Return the (x, y) coordinate for the center point of the cell that contains the specified text.  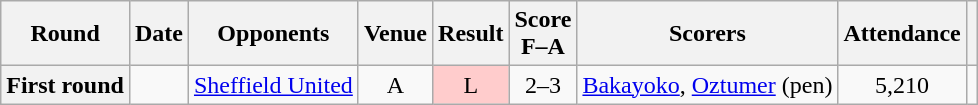
Scorers (708, 34)
5,210 (902, 85)
ScoreF–A (543, 34)
Opponents (273, 34)
Date (158, 34)
L (471, 85)
First round (66, 85)
A (395, 85)
Sheffield United (273, 85)
2–3 (543, 85)
Result (471, 34)
Attendance (902, 34)
Venue (395, 34)
Bakayoko, Oztumer (pen) (708, 85)
Round (66, 34)
